Return the [x, y] coordinate for the center point of the cell that contains the specified text.  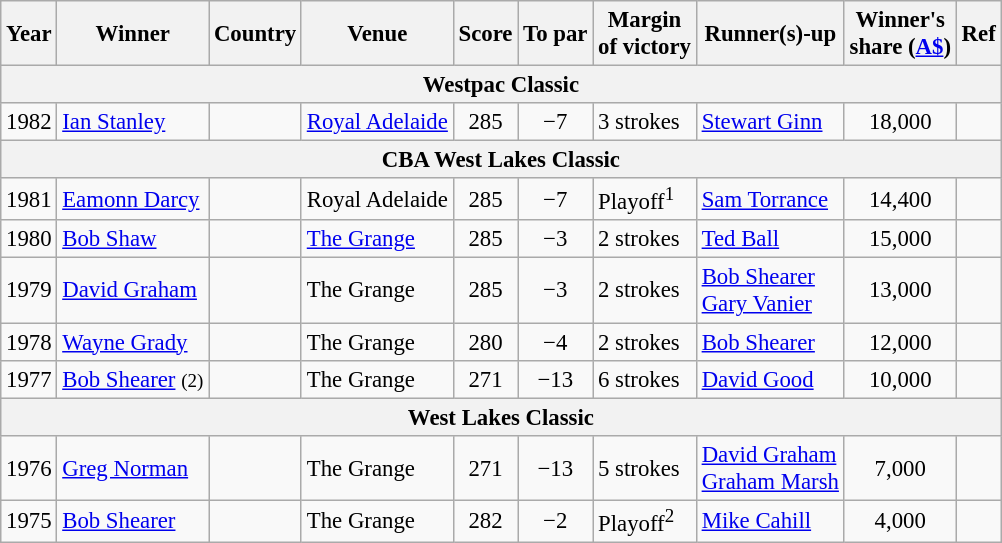
−2 [556, 521]
David Graham [133, 290]
Mike Cahill [770, 521]
6 strokes [645, 379]
10,000 [900, 379]
Greg Norman [133, 468]
Venue [377, 34]
1982 [29, 122]
1980 [29, 239]
Year [29, 34]
12,000 [900, 342]
Playoff1 [645, 199]
4,000 [900, 521]
Runner(s)-up [770, 34]
Eamonn Darcy [133, 199]
Bob Shearer (2) [133, 379]
1981 [29, 199]
3 strokes [645, 122]
282 [486, 521]
−4 [556, 342]
7,000 [900, 468]
Country [256, 34]
Bob Shaw [133, 239]
13,000 [900, 290]
Winner'sshare (A$) [900, 34]
1979 [29, 290]
280 [486, 342]
Winner [133, 34]
To par [556, 34]
David Graham Graham Marsh [770, 468]
15,000 [900, 239]
Playoff2 [645, 521]
CBA West Lakes Classic [501, 160]
5 strokes [645, 468]
Bob Shearer Gary Vanier [770, 290]
1977 [29, 379]
Sam Torrance [770, 199]
1976 [29, 468]
Score [486, 34]
West Lakes Classic [501, 417]
1975 [29, 521]
18,000 [900, 122]
Ian Stanley [133, 122]
Wayne Grady [133, 342]
Marginof victory [645, 34]
14,400 [900, 199]
Stewart Ginn [770, 122]
1978 [29, 342]
David Good [770, 379]
Westpac Classic [501, 85]
Ref [978, 34]
Ted Ball [770, 239]
